Detect which cell encompasses the target text, then output its (x, y) center coordinate. 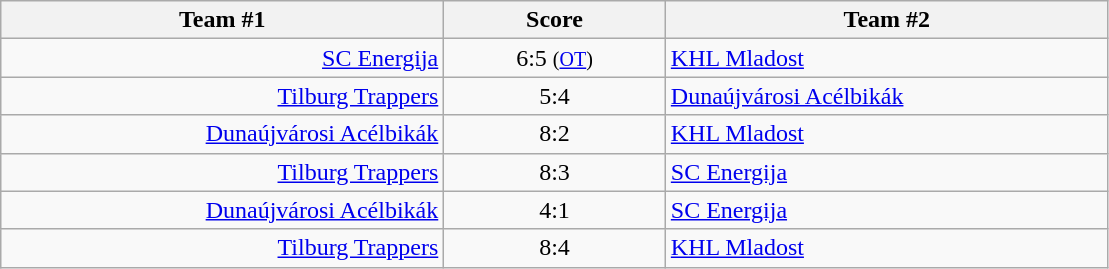
5:4 (555, 96)
Team #2 (886, 20)
Score (555, 20)
4:1 (555, 210)
Team #1 (222, 20)
6:5 (OT) (555, 58)
8:2 (555, 134)
8:3 (555, 172)
8:4 (555, 248)
